Output the (x, y) coordinate of the center of the cell containing the given text.  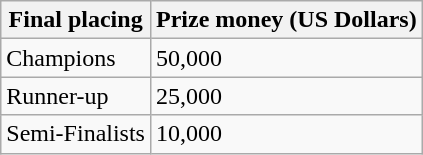
10,000 (286, 134)
Runner-up (76, 96)
Champions (76, 58)
50,000 (286, 58)
Prize money (US Dollars) (286, 20)
Final placing (76, 20)
25,000 (286, 96)
Semi-Finalists (76, 134)
